Find where the given text appears and provide that cell's center as [X, Y] coordinate. 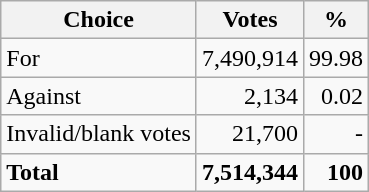
Votes [250, 20]
2,134 [250, 96]
% [336, 20]
Choice [99, 20]
21,700 [250, 134]
7,514,344 [250, 172]
7,490,914 [250, 58]
Invalid/blank votes [99, 134]
- [336, 134]
Total [99, 172]
100 [336, 172]
For [99, 58]
99.98 [336, 58]
0.02 [336, 96]
Against [99, 96]
